Search for the cell housing the specified text and yield its [x, y] center coordinate. 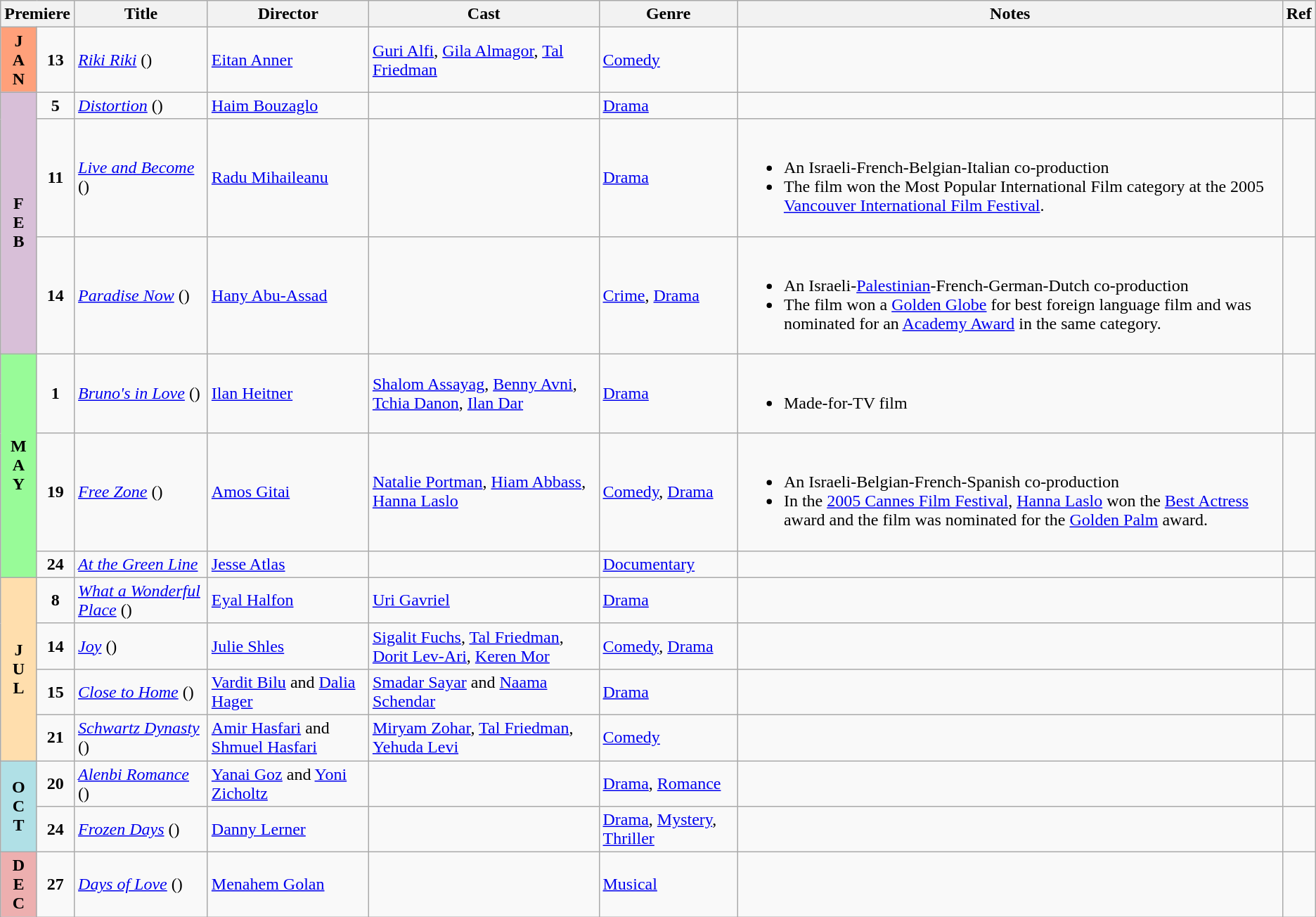
Ref [1299, 14]
20 [55, 783]
Miryam Zohar, Tal Friedman, Yehuda Levi [484, 737]
Alenbi Romance () [141, 783]
Crime, Drama [668, 295]
Distortion () [141, 105]
Julie Shles [288, 646]
Haim Bouzaglo [288, 105]
Documentary [668, 564]
Amos Gitai [288, 492]
Close to Home () [141, 692]
JUL [18, 669]
Musical [668, 885]
19 [55, 492]
5 [55, 105]
DEC [18, 885]
Eyal Halfon [288, 601]
Live and Become () [141, 177]
Paradise Now () [141, 295]
13 [55, 60]
At the Green Line [141, 564]
Natalie Portman, Hiam Abbass, Hanna Laslo [484, 492]
Days of Love () [141, 885]
11 [55, 177]
Bruno's in Love () [141, 394]
Uri Gavriel [484, 601]
Genre [668, 14]
Schwartz Dynasty () [141, 737]
15 [55, 692]
JAN [18, 60]
Yanai Goz and Yoni Zicholtz [288, 783]
Premiere [38, 14]
What a Wonderful Place () [141, 601]
Sigalit Fuchs, Tal Friedman, Dorit Lev-Ari, Keren Mor [484, 646]
Hany Abu-Assad [288, 295]
Title [141, 14]
Joy () [141, 646]
Shalom Assayag, Benny Avni, Tchia Danon, Ilan Dar [484, 394]
Riki Riki () [141, 60]
Made-for-TV film [1009, 394]
Free Zone () [141, 492]
Danny Lerner [288, 830]
27 [55, 885]
Cast [484, 14]
1 [55, 394]
Director [288, 14]
Guri Alfi, Gila Almagor, Tal Friedman [484, 60]
Drama, Romance [668, 783]
Vardit Bilu and Dalia Hager [288, 692]
FEB [18, 223]
Eitan Anner [288, 60]
Frozen Days () [141, 830]
21 [55, 737]
Notes [1009, 14]
Radu Mihaileanu [288, 177]
Smadar Sayar and Naama Schendar [484, 692]
Drama, Mystery, Thriller [668, 830]
OCT [18, 807]
MAY [18, 466]
Menahem Golan [288, 885]
Amir Hasfari and Shmuel Hasfari [288, 737]
8 [55, 601]
Jesse Atlas [288, 564]
Ilan Heitner [288, 394]
